Output the [x, y] coordinate of the center of the cell containing the given text.  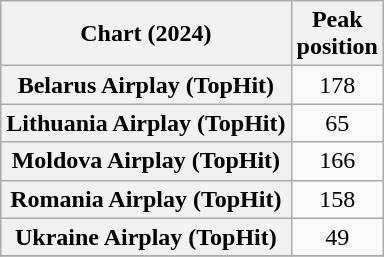
49 [337, 237]
Moldova Airplay (TopHit) [146, 161]
65 [337, 123]
Peakposition [337, 34]
Chart (2024) [146, 34]
Ukraine Airplay (TopHit) [146, 237]
Romania Airplay (TopHit) [146, 199]
158 [337, 199]
Belarus Airplay (TopHit) [146, 85]
Lithuania Airplay (TopHit) [146, 123]
178 [337, 85]
166 [337, 161]
